From the cell containing the given text, extract its center point as (X, Y) coordinate. 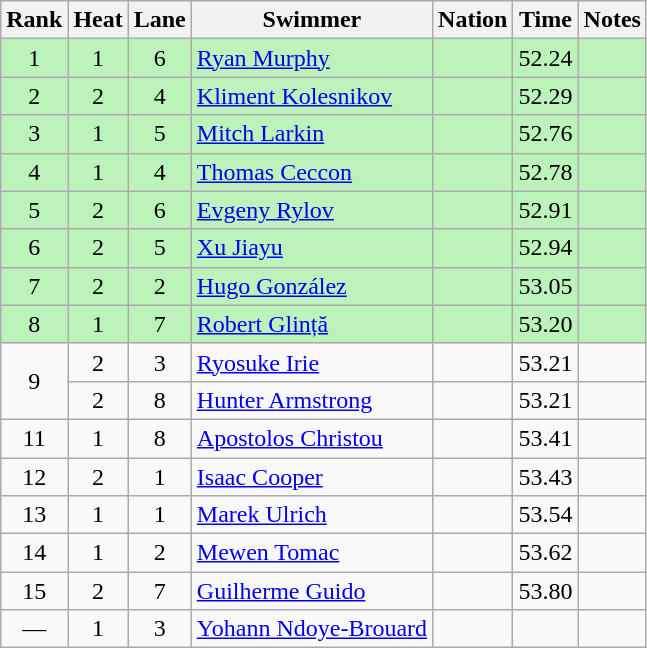
Thomas Ceccon (312, 172)
53.54 (546, 515)
52.94 (546, 248)
Mewen Tomac (312, 553)
11 (34, 438)
Ryan Murphy (312, 58)
Rank (34, 20)
53.05 (546, 286)
Nation (473, 20)
Hunter Armstrong (312, 400)
— (34, 629)
53.43 (546, 477)
Heat (98, 20)
Time (546, 20)
53.80 (546, 591)
Notes (612, 20)
Marek Ulrich (312, 515)
53.41 (546, 438)
15 (34, 591)
13 (34, 515)
9 (34, 381)
Hugo González (312, 286)
Apostolos Christou (312, 438)
Yohann Ndoye-Brouard (312, 629)
Kliment Kolesnikov (312, 96)
Guilherme Guido (312, 591)
52.78 (546, 172)
Lane (160, 20)
Swimmer (312, 20)
52.24 (546, 58)
53.62 (546, 553)
52.76 (546, 134)
Evgeny Rylov (312, 210)
52.91 (546, 210)
52.29 (546, 96)
Xu Jiayu (312, 248)
Ryosuke Irie (312, 362)
Isaac Cooper (312, 477)
Robert Glință (312, 324)
14 (34, 553)
53.20 (546, 324)
12 (34, 477)
Mitch Larkin (312, 134)
